Scan for the cell matching the given text and deliver its (x, y) coordinate at center. 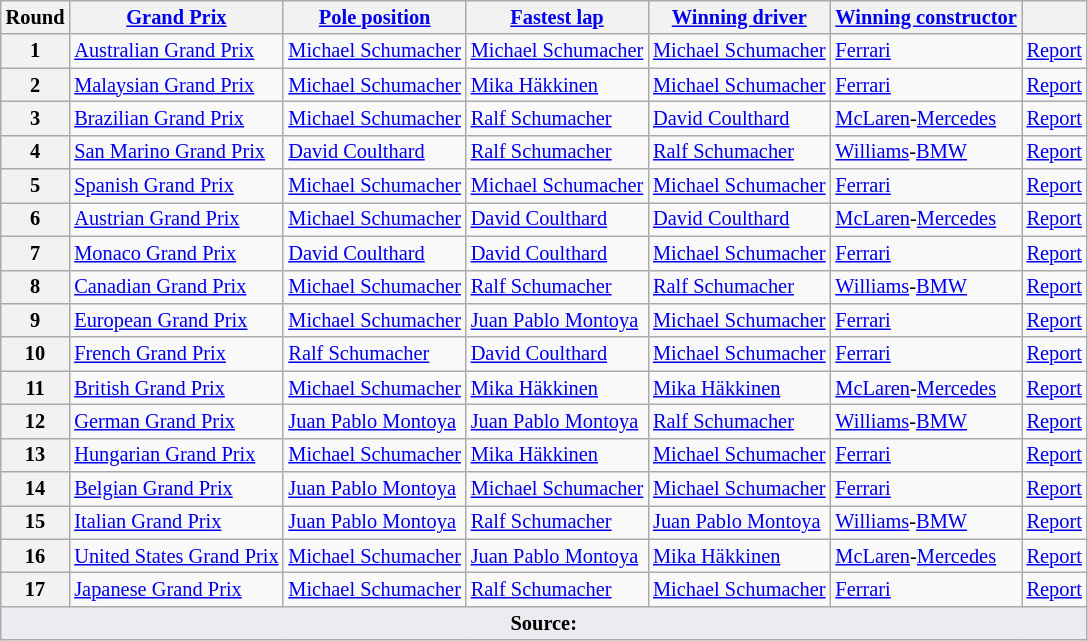
San Marino Grand Prix (176, 152)
9 (36, 320)
Brazilian Grand Prix (176, 118)
8 (36, 287)
Winning constructor (926, 17)
Source: (544, 623)
European Grand Prix (176, 320)
Malaysian Grand Prix (176, 85)
15 (36, 522)
Fastest lap (557, 17)
5 (36, 186)
4 (36, 152)
Winning driver (739, 17)
1 (36, 51)
Hungarian Grand Prix (176, 455)
2 (36, 85)
Round (36, 17)
16 (36, 556)
10 (36, 354)
11 (36, 388)
12 (36, 421)
Canadian Grand Prix (176, 287)
17 (36, 589)
Pole position (374, 17)
14 (36, 489)
Spanish Grand Prix (176, 186)
3 (36, 118)
United States Grand Prix (176, 556)
Belgian Grand Prix (176, 489)
7 (36, 253)
German Grand Prix (176, 421)
Grand Prix (176, 17)
13 (36, 455)
Japanese Grand Prix (176, 589)
British Grand Prix (176, 388)
Austrian Grand Prix (176, 219)
Italian Grand Prix (176, 522)
Australian Grand Prix (176, 51)
Monaco Grand Prix (176, 253)
6 (36, 219)
French Grand Prix (176, 354)
